Find where the given text appears and provide that cell's center as [x, y] coordinate. 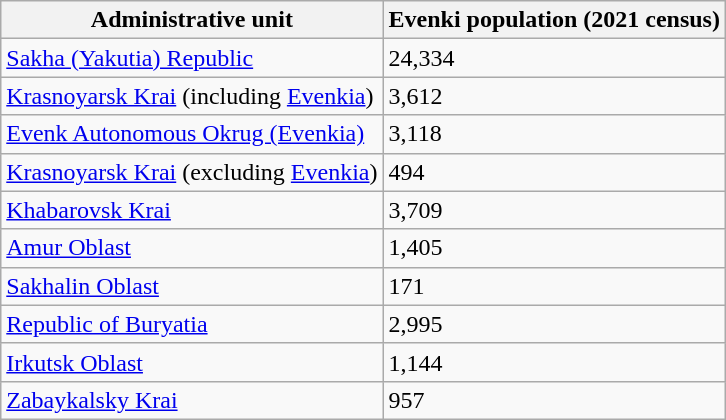
171 [554, 286]
Zabaykalsky Krai [192, 400]
Krasnoyarsk Krai (including Evenkia) [192, 96]
3,612 [554, 96]
Evenki population (2021 census) [554, 20]
1,405 [554, 248]
3,709 [554, 210]
24,334 [554, 58]
494 [554, 172]
3,118 [554, 134]
2,995 [554, 324]
Khabarovsk Krai [192, 210]
Amur Oblast [192, 248]
Sakhalin Oblast [192, 286]
957 [554, 400]
Administrative unit [192, 20]
Sakha (Yakutia) Republic [192, 58]
Krasnoyarsk Krai (excluding Evenkia) [192, 172]
Republic of Buryatia [192, 324]
Irkutsk Oblast [192, 362]
Evenk Autonomous Okrug (Evenkia) [192, 134]
1,144 [554, 362]
